Determine the [X, Y] coordinate at the center of the cell enclosing the given text.  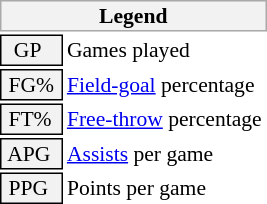
GP [31, 50]
FT% [31, 120]
APG [31, 154]
PPG [31, 188]
Field-goal percentage [166, 85]
Free-throw percentage [166, 120]
Legend [134, 16]
FG% [31, 85]
Points per game [166, 188]
Games played [166, 50]
Assists per game [166, 154]
